Output the (x, y) coordinate of the center of the cell containing the given text.  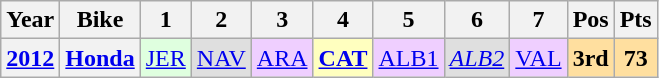
ARA (282, 58)
2 (221, 20)
CAT (343, 58)
NAV (221, 58)
Pos (590, 20)
Bike (100, 20)
4 (343, 20)
ALB2 (477, 58)
JER (166, 58)
3 (282, 20)
73 (636, 58)
Pts (636, 20)
Year (30, 20)
6 (477, 20)
VAL (538, 58)
3rd (590, 58)
7 (538, 20)
2012 (30, 58)
ALB1 (408, 58)
Honda (100, 58)
5 (408, 20)
1 (166, 20)
